From the cell containing the given text, extract its center point as [x, y] coordinate. 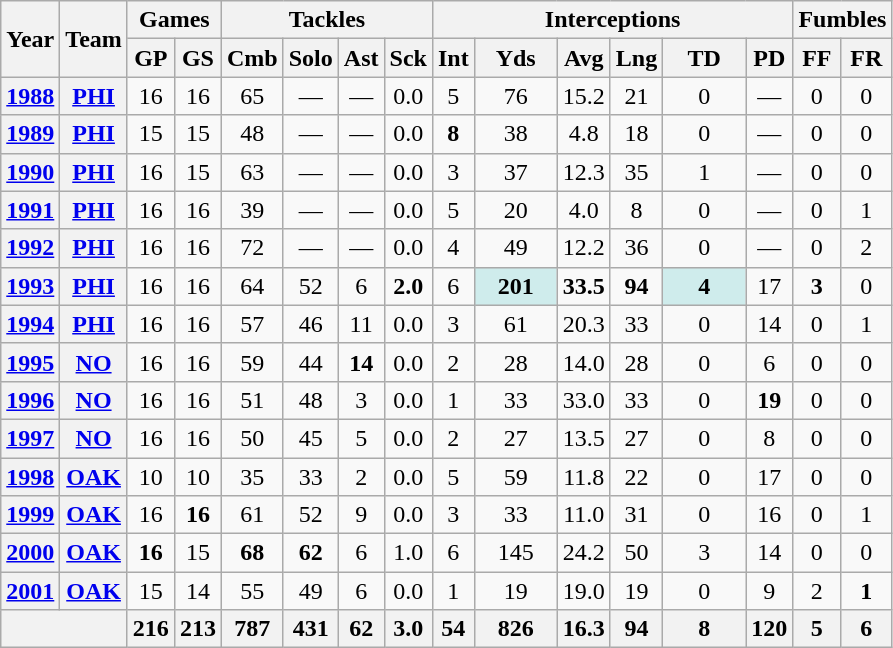
Avg [584, 58]
201 [516, 286]
1996 [30, 400]
11.8 [584, 477]
20.3 [584, 324]
TD [704, 58]
72 [252, 248]
15.2 [584, 96]
13.5 [584, 438]
Interceptions [612, 20]
24.2 [584, 553]
20 [516, 210]
46 [310, 324]
1990 [30, 172]
63 [252, 172]
Games [174, 20]
Sck [408, 58]
21 [636, 96]
1.0 [408, 553]
64 [252, 286]
55 [252, 591]
33.0 [584, 400]
65 [252, 96]
1993 [30, 286]
12.3 [584, 172]
4.8 [584, 134]
Fumbles [842, 20]
1989 [30, 134]
FR [866, 58]
GS [198, 58]
76 [516, 96]
PD [770, 58]
19.0 [584, 591]
18 [636, 134]
11 [361, 324]
Yds [516, 58]
GP [150, 58]
31 [636, 515]
145 [516, 553]
44 [310, 362]
Ast [361, 58]
37 [516, 172]
3.0 [408, 629]
1991 [30, 210]
431 [310, 629]
FF [817, 58]
45 [310, 438]
57 [252, 324]
216 [150, 629]
1999 [30, 515]
4.0 [584, 210]
Int [453, 58]
68 [252, 553]
Tackles [326, 20]
2000 [30, 553]
38 [516, 134]
Year [30, 39]
826 [516, 629]
Team [94, 39]
14.0 [584, 362]
1992 [30, 248]
11.0 [584, 515]
2.0 [408, 286]
39 [252, 210]
12.2 [584, 248]
16.3 [584, 629]
120 [770, 629]
2001 [30, 591]
213 [198, 629]
36 [636, 248]
1988 [30, 96]
Cmb [252, 58]
787 [252, 629]
51 [252, 400]
1997 [30, 438]
33.5 [584, 286]
1998 [30, 477]
1994 [30, 324]
22 [636, 477]
54 [453, 629]
Lng [636, 58]
Solo [310, 58]
1995 [30, 362]
